Capture the cell that displays the provided text and extract its [X, Y] central coordinate. 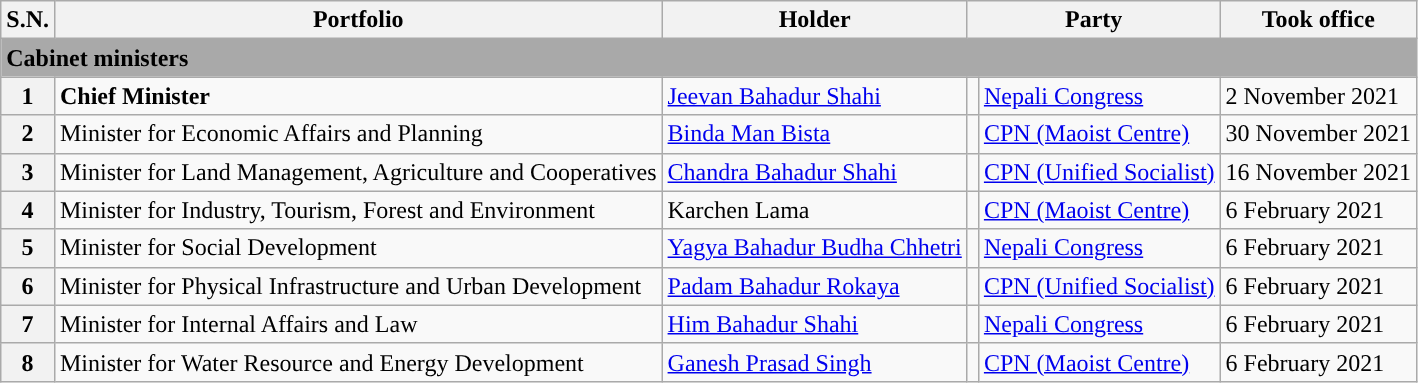
4 [28, 210]
3 [28, 172]
Minister for Industry, Tourism, Forest and Environment [358, 210]
Karchen Lama [814, 210]
8 [28, 362]
Cabinet ministers [709, 58]
Chandra Bahadur Shahi [814, 172]
Minister for Internal Affairs and Law [358, 324]
30 November 2021 [1318, 134]
2 November 2021 [1318, 96]
Party [1094, 20]
Padam Bahadur Rokaya [814, 286]
Minister for Economic Affairs and Planning [358, 134]
Him Bahadur Shahi [814, 324]
Minister for Water Resource and Energy Development [358, 362]
Minister for Physical Infrastructure and Urban Development [358, 286]
Took office [1318, 20]
Ganesh Prasad Singh [814, 362]
Chief Minister [358, 96]
Portfolio [358, 20]
Minister for Land Management, Agriculture and Cooperatives [358, 172]
2 [28, 134]
7 [28, 324]
Minister for Social Development [358, 248]
16 November 2021 [1318, 172]
5 [28, 248]
6 [28, 286]
Holder [814, 20]
Jeevan Bahadur Shahi [814, 96]
1 [28, 96]
S.N. [28, 20]
Yagya Bahadur Budha Chhetri [814, 248]
Binda Man Bista [814, 134]
